Locate the cell with the specified text and output its (x, y) center coordinate. 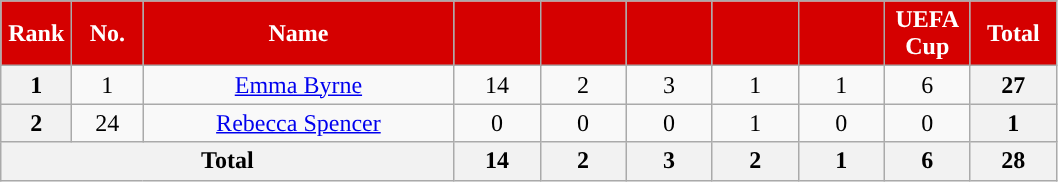
24 (108, 123)
Name (298, 34)
27 (1013, 85)
28 (1013, 161)
UEFA Cup (927, 34)
Emma Byrne (298, 85)
No. (108, 34)
Rebecca Spencer (298, 123)
Rank (36, 34)
